Scan for the cell matching the given text and deliver its (X, Y) coordinate at center. 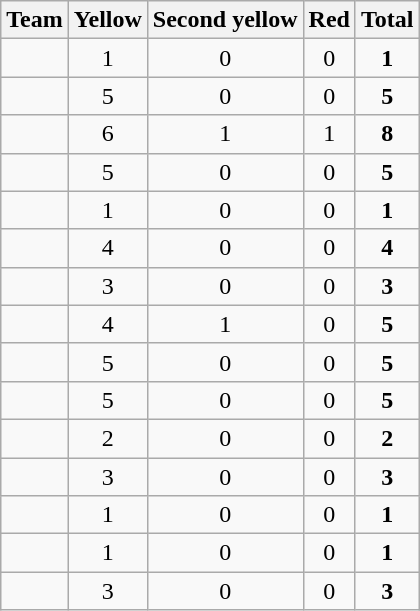
Second yellow (225, 20)
8 (387, 134)
6 (108, 134)
Red (329, 20)
Total (387, 20)
Yellow (108, 20)
Team (35, 20)
